Search for the cell housing the specified text and yield its (x, y) center coordinate. 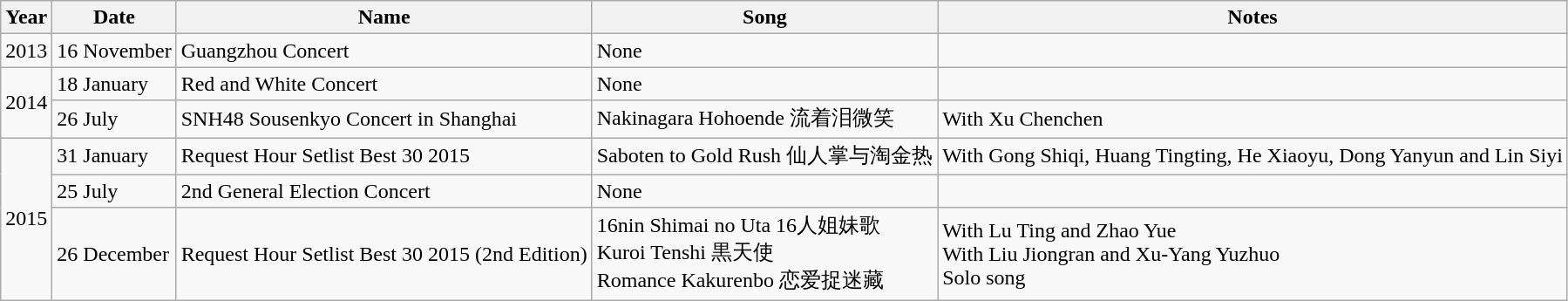
Date (114, 17)
SNH48 Sousenkyo Concert in Shanghai (384, 119)
With Gong Shiqi, Huang Tingting, He Xiaoyu, Dong Yanyun and Lin Siyi (1253, 157)
2013 (26, 51)
With Xu Chenchen (1253, 119)
Request Hour Setlist Best 30 2015 (2nd Edition) (384, 254)
Saboten to Gold Rush 仙人掌与淘金热 (764, 157)
31 January (114, 157)
26 July (114, 119)
Red and White Concert (384, 84)
Year (26, 17)
2014 (26, 103)
25 July (114, 191)
Name (384, 17)
16nin Shimai no Uta 16人姐妹歌 Kuroi Tenshi 黒天使 Romance Kakurenbo 恋爱捉迷藏 (764, 254)
With Lu Ting and Zhao Yue With Liu Jiongran and Xu-Yang Yuzhuo Solo song (1253, 254)
16 November (114, 51)
Nakinagara Hohoende 流着泪微笑 (764, 119)
2015 (26, 219)
Notes (1253, 17)
Guangzhou Concert (384, 51)
Request Hour Setlist Best 30 2015 (384, 157)
2nd General Election Concert (384, 191)
18 January (114, 84)
26 December (114, 254)
Song (764, 17)
